Return (X, Y) of the center of cell containing provided text 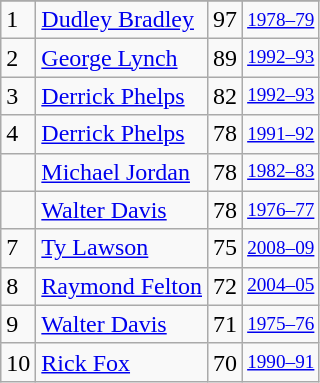
97 (226, 20)
Rick Fox (122, 362)
Dudley Bradley (122, 20)
1978–79 (281, 20)
75 (226, 248)
1975–76 (281, 324)
1982–83 (281, 172)
2004–05 (281, 286)
72 (226, 286)
2008–09 (281, 248)
1991–92 (281, 134)
Raymond Felton (122, 286)
10 (18, 362)
Michael Jordan (122, 172)
89 (226, 58)
71 (226, 324)
70 (226, 362)
Ty Lawson (122, 248)
2 (18, 58)
1990–91 (281, 362)
1 (18, 20)
7 (18, 248)
82 (226, 96)
9 (18, 324)
1976–77 (281, 210)
3 (18, 96)
8 (18, 286)
4 (18, 134)
George Lynch (122, 58)
